Scan for the cell matching the given text and deliver its (x, y) coordinate at center. 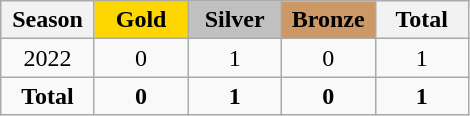
Silver (235, 20)
Gold (141, 20)
2022 (48, 58)
Bronze (328, 20)
Season (48, 20)
